Detect which cell encompasses the target text, then output its (x, y) center coordinate. 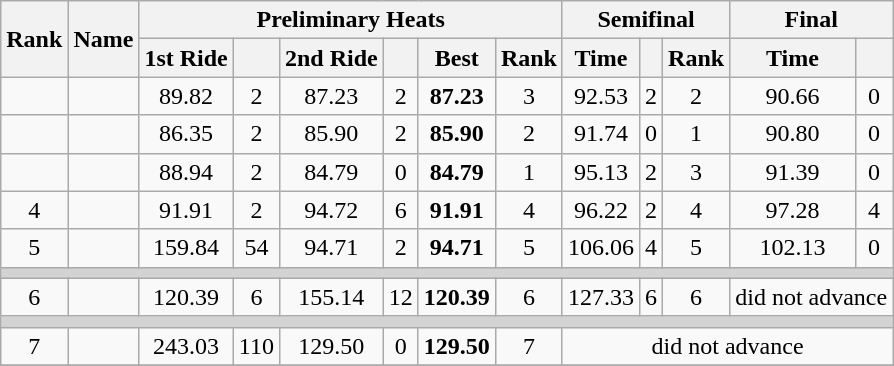
Name (104, 39)
54 (256, 248)
94.72 (331, 210)
Preliminary Heats (351, 20)
88.94 (186, 172)
110 (256, 346)
Semifinal (646, 20)
155.14 (331, 297)
243.03 (186, 346)
102.13 (792, 248)
159.84 (186, 248)
97.28 (792, 210)
Best (456, 58)
90.66 (792, 96)
1st Ride (186, 58)
106.06 (600, 248)
91.74 (600, 134)
95.13 (600, 172)
92.53 (600, 96)
86.35 (186, 134)
90.80 (792, 134)
12 (400, 297)
Final (812, 20)
96.22 (600, 210)
89.82 (186, 96)
127.33 (600, 297)
2nd Ride (331, 58)
91.39 (792, 172)
